From the cell containing the given text, extract its center point as [x, y] coordinate. 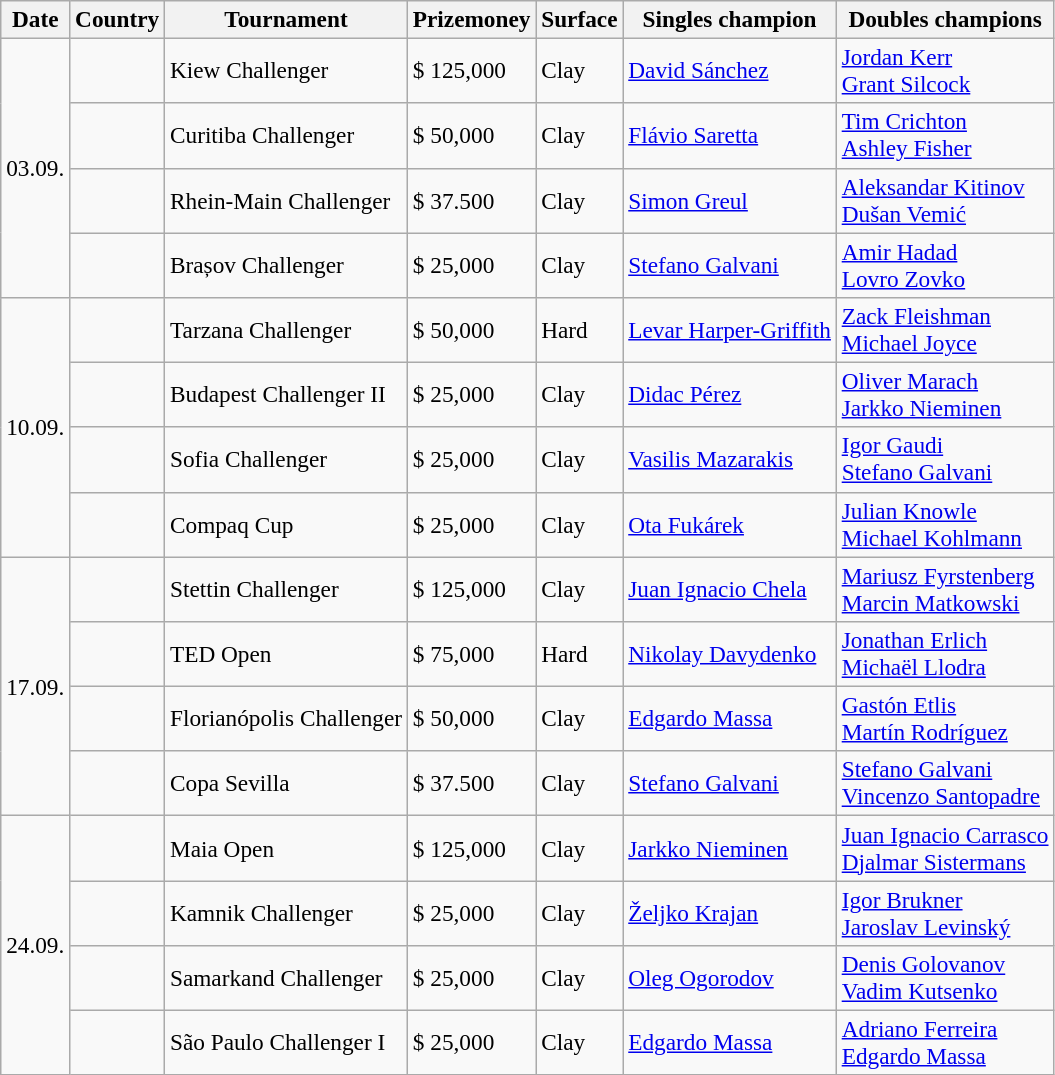
Florianópolis Challenger [286, 718]
24.09. [36, 944]
Adriano Ferreira Edgardo Massa [945, 1042]
Levar Harper-Griffith [730, 330]
Gastón Etlis Martín Rodríguez [945, 718]
Tarzana Challenger [286, 330]
Stefano Galvani Vincenzo Santopadre [945, 784]
Kiew Challenger [286, 70]
Budapest Challenger II [286, 394]
Prizemoney [471, 19]
Jarkko Nieminen [730, 848]
03.09. [36, 168]
TED Open [286, 654]
Amir Hadad Lovro Zovko [945, 264]
Tim Crichton Ashley Fisher [945, 136]
Country [118, 19]
Oleg Ogorodov [730, 978]
Flávio Saretta [730, 136]
Nikolay Davydenko [730, 654]
Tournament [286, 19]
São Paulo Challenger I [286, 1042]
Maia Open [286, 848]
Brașov Challenger [286, 264]
Igor Gaudi Stefano Galvani [945, 460]
Željko Krajan [730, 912]
Surface [580, 19]
Juan Ignacio Chela [730, 588]
Singles champion [730, 19]
Zack Fleishman Michael Joyce [945, 330]
17.09. [36, 686]
Simon Greul [730, 200]
Juan Ignacio Carrasco Djalmar Sistermans [945, 848]
Jonathan Erlich Michaël Llodra [945, 654]
Doubles champions [945, 19]
Denis Golovanov Vadim Kutsenko [945, 978]
Oliver Marach Jarkko Nieminen [945, 394]
Kamnik Challenger [286, 912]
Aleksandar Kitinov Dušan Vemić [945, 200]
$ 75,000 [471, 654]
Jordan Kerr Grant Silcock [945, 70]
Date [36, 19]
Rhein-Main Challenger [286, 200]
Sofia Challenger [286, 460]
10.09. [36, 426]
Stettin Challenger [286, 588]
Igor Brukner Jaroslav Levinský [945, 912]
Ota Fukárek [730, 524]
David Sánchez [730, 70]
Julian Knowle Michael Kohlmann [945, 524]
Compaq Cup [286, 524]
Vasilis Mazarakis [730, 460]
Mariusz Fyrstenberg Marcin Matkowski [945, 588]
Didac Pérez [730, 394]
Copa Sevilla [286, 784]
Curitiba Challenger [286, 136]
Samarkand Challenger [286, 978]
